Determine the (x, y) coordinate at the center of the cell enclosing the given text.  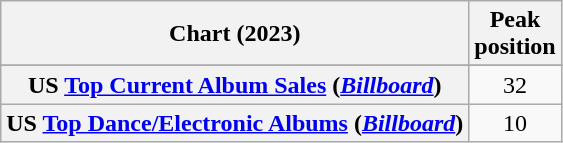
10 (515, 123)
Chart (2023) (235, 34)
US Top Dance/Electronic Albums (Billboard) (235, 123)
32 (515, 85)
US Top Current Album Sales (Billboard) (235, 85)
Peakposition (515, 34)
